Identify which cell holds the provided text, then report its (X, Y) central coordinate. 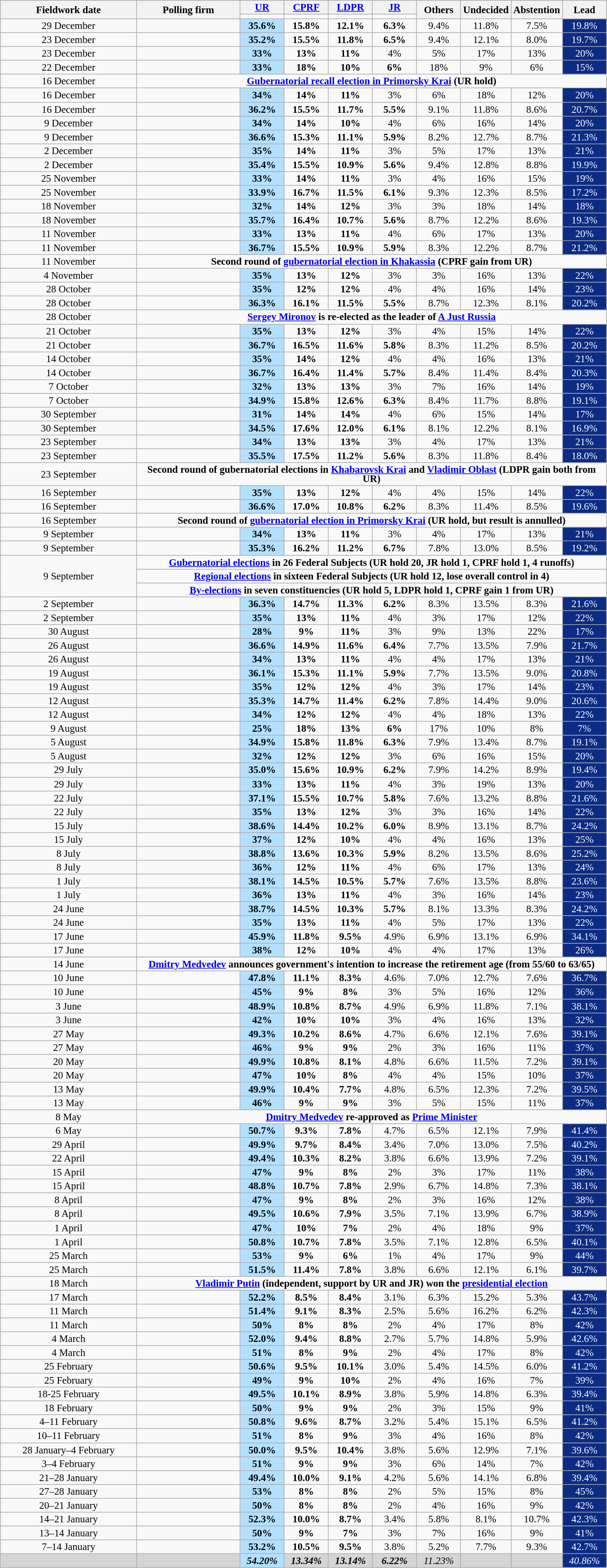
3.2% (395, 1422)
50.6% (262, 1367)
Second round of gubernatorial elections in Khabarovsk Krai and Vladimir Oblast (LDPR gain both from UR) (371, 474)
4.2% (395, 1478)
14 June (68, 964)
17 March (68, 1297)
13–14 January (68, 1533)
52.3% (262, 1519)
Sergey Mironov is re-elected as the leader of A Just Russia (371, 317)
5.2% (439, 1547)
13.6% (306, 853)
18-25 February (68, 1394)
6.22% (395, 1561)
52.0% (262, 1339)
18.0% (585, 456)
14.2% (486, 770)
38.7% (262, 909)
8.0% (536, 40)
21–28 January (68, 1478)
16.5% (306, 345)
20.6% (585, 701)
40.86% (585, 1561)
17.5% (306, 456)
45.9% (262, 937)
29 December (68, 26)
Polling firm (188, 10)
Abstention (536, 10)
10.6% (306, 1214)
Gubernatorial recall election in Primorsky Krai (UR hold) (371, 82)
16.7% (306, 192)
Second round of gubernatorial election in Khakassia (CPRF gain from UR) (371, 262)
39.7% (585, 1270)
42.7% (585, 1547)
36.2% (262, 109)
17.0% (306, 507)
4.6% (395, 978)
48.9% (262, 1006)
3.0% (395, 1367)
52.2% (262, 1297)
51.4% (262, 1311)
50.0% (262, 1450)
19.4% (585, 770)
Dmitry Medvedev re-approved as Prime Minister (371, 1117)
28% (262, 632)
2.7% (395, 1339)
18 March (68, 1284)
39% (585, 1381)
21.2% (585, 248)
38.9% (585, 1214)
40.1% (585, 1242)
43.7% (585, 1297)
20.8% (585, 673)
13.2% (486, 798)
19.9% (585, 165)
Undecided (486, 10)
Second round of gubernatorial election in Primorsky Krai (UR hold, but result is annulled) (371, 521)
9.7% (306, 1145)
11.23% (439, 1561)
4 November (68, 276)
23.6% (585, 881)
51.5% (262, 1270)
7.3% (536, 1186)
26% (585, 950)
40.2% (585, 1145)
35.2% (262, 40)
19.6% (585, 507)
44% (585, 1255)
20–21 January (68, 1505)
17.6% (306, 428)
54.20% (262, 1561)
20.3% (585, 373)
14.1% (486, 1478)
42.6% (585, 1339)
5.3% (536, 1297)
8 May (68, 1117)
13.34% (306, 1561)
25.2% (585, 853)
Regional elections in sixteen Federal Subjects (UR hold 12, lose overall control in 4) (371, 576)
20.7% (585, 109)
Others (439, 10)
35.4% (262, 165)
17.2% (585, 192)
16.9% (585, 428)
12.0% (350, 428)
14–21 January (68, 1519)
53.2% (262, 1547)
12.6% (350, 400)
3.1% (395, 1297)
4–11 February (68, 1422)
2.9% (395, 1186)
LDPR (350, 7)
49% (262, 1381)
By-elections in seven constituencies (UR hold 5, LDPR hold 1, CPRF gain 1 from UR) (371, 590)
50.7% (262, 1131)
49.3% (262, 1034)
39.6% (585, 1450)
24% (585, 867)
19.7% (585, 40)
16.1% (306, 303)
19.8% (585, 26)
14.9% (306, 645)
Fieldwork date (68, 10)
27–28 January (68, 1491)
39.5% (585, 1089)
UR (262, 7)
6.4% (395, 645)
34.5% (262, 428)
37.1% (262, 798)
36.1% (262, 673)
Vladimir Putin (independent, support by UR and JR) won the presidential election (371, 1284)
13.3% (486, 909)
21.3% (585, 137)
38.8% (262, 853)
Lead (585, 10)
28 January–4 February (68, 1450)
41.4% (585, 1131)
12.9% (486, 1450)
35.7% (262, 220)
19.2% (585, 548)
33.9% (262, 192)
15.1% (486, 1422)
6 May (68, 1131)
2.5% (395, 1311)
15.2% (486, 1297)
JR (395, 7)
22 April (68, 1158)
35.6% (262, 26)
15.6% (306, 770)
13.14% (350, 1561)
47.8% (262, 978)
30 August (68, 632)
Dmitry Medvedev announces government's intention to increase the retirement age (from 55/60 to 63/65) (371, 964)
48.8% (262, 1186)
10–11 February (68, 1436)
35.0% (262, 770)
3–4 February (68, 1464)
CPRF (306, 7)
34.1% (585, 937)
Gubernatorial elections in 26 Federal Subjects (UR hold 20, JR hold 1, CPRF hold 1, 4 runoffs) (371, 562)
9.6% (306, 1422)
22 December (68, 68)
6.8% (536, 1478)
29 April (68, 1145)
9 August (68, 729)
1% (395, 1255)
18 February (68, 1408)
19.3% (585, 220)
13.4% (486, 742)
11.3% (350, 604)
21.7% (585, 645)
31% (262, 414)
7–14 January (68, 1547)
38.6% (262, 826)
35.5% (262, 456)
